Output the (X, Y) coordinate of the center of the cell containing the given text.  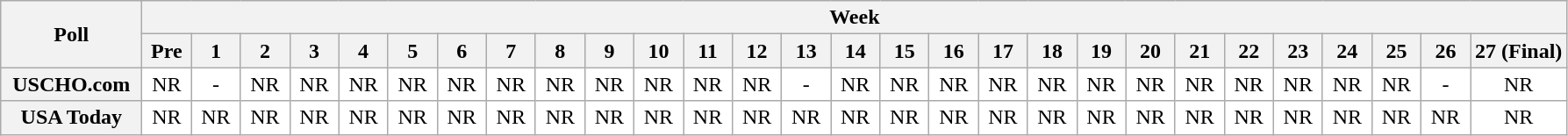
9 (609, 51)
Week (855, 18)
Poll (72, 34)
4 (363, 51)
13 (806, 51)
25 (1396, 51)
14 (856, 51)
2 (265, 51)
24 (1347, 51)
12 (757, 51)
3 (314, 51)
Pre (167, 51)
8 (560, 51)
26 (1445, 51)
5 (412, 51)
27 (Final) (1519, 51)
6 (462, 51)
20 (1150, 51)
19 (1101, 51)
17 (1003, 51)
USCHO.com (72, 84)
1 (216, 51)
23 (1298, 51)
22 (1249, 51)
10 (658, 51)
USA Today (72, 118)
21 (1199, 51)
7 (511, 51)
15 (905, 51)
18 (1052, 51)
11 (707, 51)
16 (954, 51)
